Search for the cell housing the specified text and yield its (x, y) center coordinate. 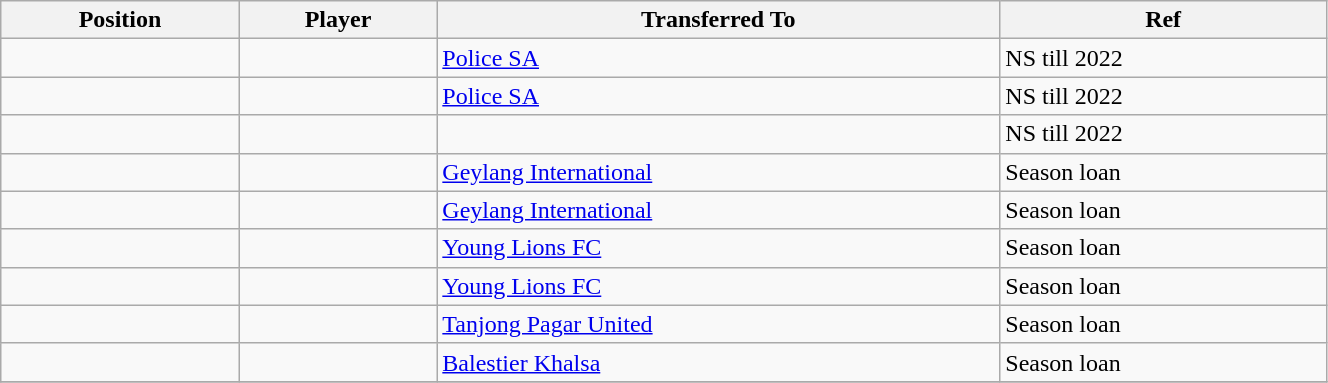
Transferred To (718, 20)
Ref (1164, 20)
Position (120, 20)
Player (338, 20)
Tanjong Pagar United (718, 324)
Balestier Khalsa (718, 362)
